Capture the cell that displays the provided text and extract its [X, Y] central coordinate. 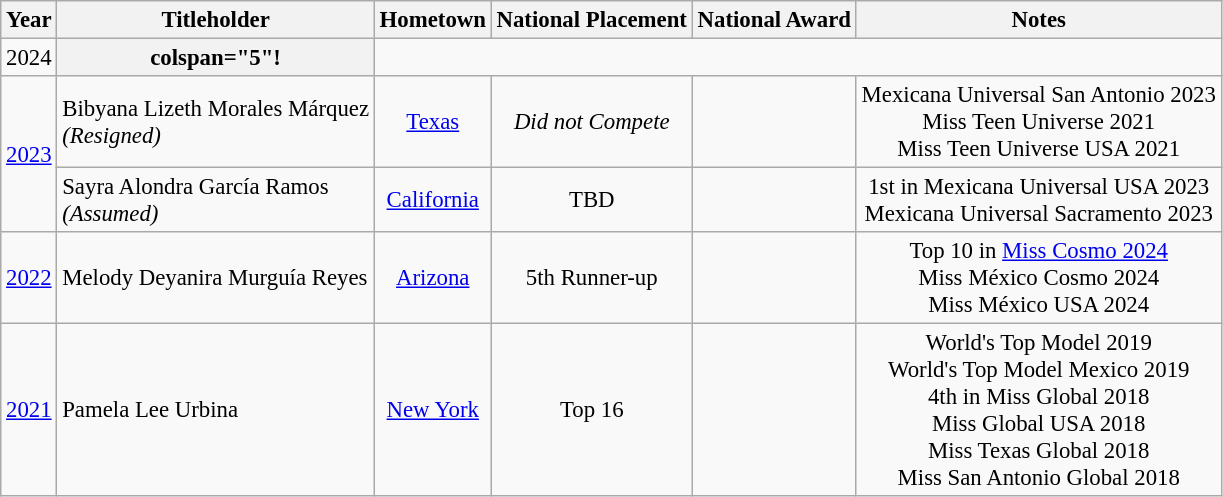
TBD [592, 200]
2022 [29, 278]
Top 16 [592, 410]
National Award [774, 20]
National Placement [592, 20]
Did not Compete [592, 122]
Year [29, 20]
Hometown [432, 20]
5th Runner-up [592, 278]
colspan="5"! [216, 58]
Bibyana Lizeth Morales Márquez(Resigned) [216, 122]
1st in Mexicana Universal USA 2023Mexicana Universal Sacramento 2023 [1038, 200]
2023 [29, 154]
Melody Deyanira Murguía Reyes [216, 278]
Mexicana Universal San Antonio 2023Miss Teen Universe 2021Miss Teen Universe USA 2021 [1038, 122]
Top 10 in Miss Cosmo 2024Miss México Cosmo 2024Miss México USA 2024 [1038, 278]
2024 [29, 58]
Pamela Lee Urbina [216, 410]
2021 [29, 410]
Arizona [432, 278]
Titleholder [216, 20]
Notes [1038, 20]
New York [432, 410]
Texas [432, 122]
World's Top Model 2019World's Top Model Mexico 20194th in Miss Global 2018Miss Global USA 2018Miss Texas Global 2018Miss San Antonio Global 2018 [1038, 410]
California [432, 200]
Sayra Alondra García Ramos(Assumed) [216, 200]
